Provide the [X, Y] coordinate of the cell's center where the given text is located.  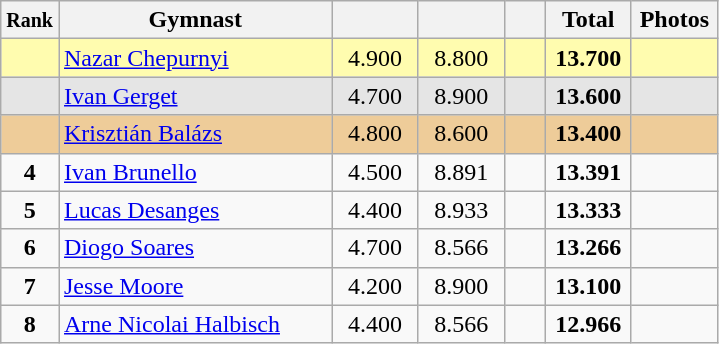
Rank [30, 20]
Nazar Chepurnyi [195, 58]
8 [30, 324]
Krisztián Balázs [195, 134]
13.400 [588, 134]
13.333 [588, 210]
Diogo Soares [195, 248]
4.800 [375, 134]
13.600 [588, 96]
8.933 [461, 210]
13.266 [588, 248]
5 [30, 210]
Ivan Gerget [195, 96]
Total [588, 20]
4.200 [375, 286]
7 [30, 286]
8.800 [461, 58]
Lucas Desanges [195, 210]
4 [30, 172]
12.966 [588, 324]
4.900 [375, 58]
Gymnast [195, 20]
13.100 [588, 286]
Photos [674, 20]
13.391 [588, 172]
6 [30, 248]
8.600 [461, 134]
Arne Nicolai Halbisch [195, 324]
8.891 [461, 172]
13.700 [588, 58]
Jesse Moore [195, 286]
4.500 [375, 172]
Ivan Brunello [195, 172]
